Extract the (x, y) coordinate from the center of the cell holding the provided text.  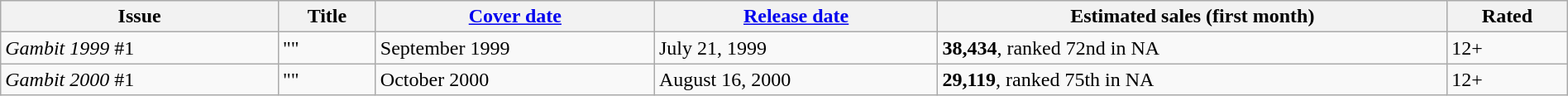
Issue (140, 17)
October 2000 (514, 79)
Release date (796, 17)
August 16, 2000 (796, 79)
Cover date (514, 17)
29,119, ranked 75th in NA (1193, 79)
September 1999 (514, 48)
Gambit 2000 #1 (140, 79)
Rated (1508, 17)
Title (327, 17)
38,434, ranked 72nd in NA (1193, 48)
Estimated sales (first month) (1193, 17)
Gambit 1999 #1 (140, 48)
July 21, 1999 (796, 48)
